Detect which cell encompasses the target text, then output its [X, Y] center coordinate. 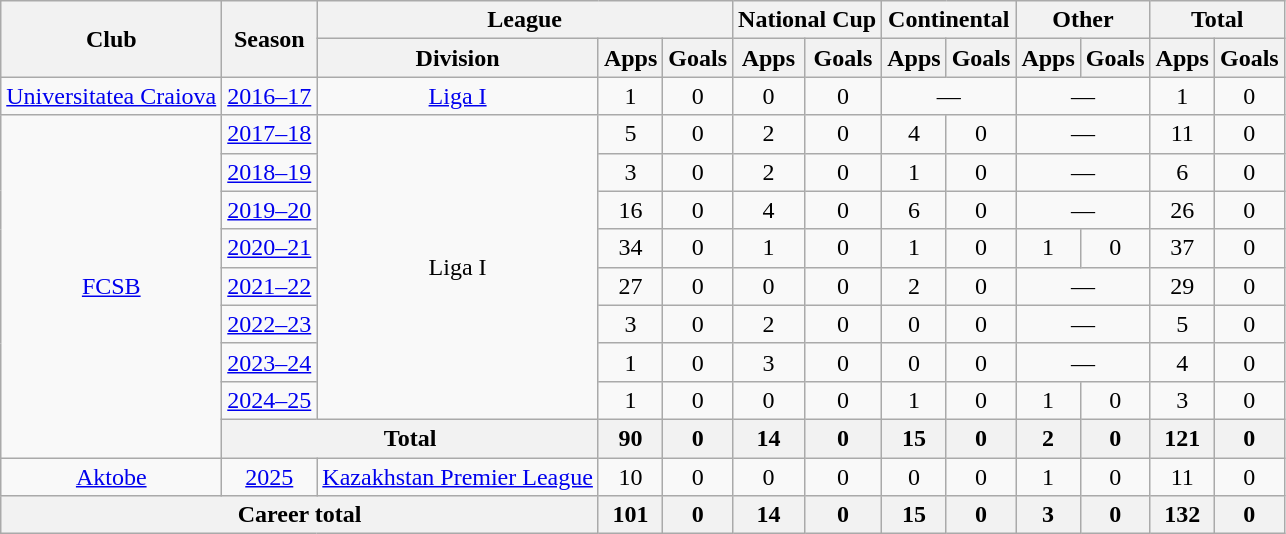
16 [630, 210]
10 [630, 477]
26 [1182, 210]
Club [112, 39]
Aktobe [112, 477]
Universitatea Craiova [112, 96]
National Cup [808, 20]
132 [1182, 515]
27 [630, 286]
29 [1182, 286]
2020–21 [270, 248]
Division [458, 58]
2024–25 [270, 400]
101 [630, 515]
2021–22 [270, 286]
2016–17 [270, 96]
2025 [270, 477]
2017–18 [270, 134]
90 [630, 438]
2019–20 [270, 210]
Season [270, 39]
Continental [949, 20]
FCSB [112, 286]
34 [630, 248]
2018–19 [270, 172]
37 [1182, 248]
Career total [300, 515]
Other [1083, 20]
2023–24 [270, 362]
121 [1182, 438]
2022–23 [270, 324]
Kazakhstan Premier League [458, 477]
League [525, 20]
